From the cell containing the given text, extract its center point as (x, y) coordinate. 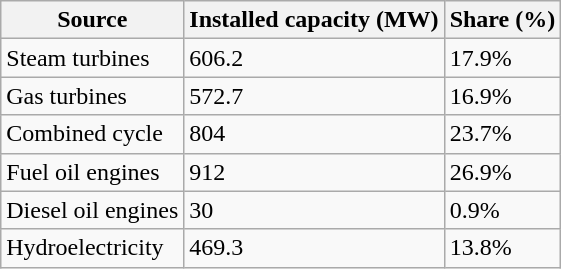
Steam turbines (92, 58)
912 (314, 172)
Gas turbines (92, 96)
Fuel oil engines (92, 172)
17.9% (502, 58)
26.9% (502, 172)
13.8% (502, 248)
Hydroelectricity (92, 248)
606.2 (314, 58)
572.7 (314, 96)
Combined cycle (92, 134)
469.3 (314, 248)
23.7% (502, 134)
Diesel oil engines (92, 210)
0.9% (502, 210)
Source (92, 20)
30 (314, 210)
16.9% (502, 96)
Share (%) (502, 20)
804 (314, 134)
Installed capacity (MW) (314, 20)
